Output the [x, y] coordinate of the center of the cell containing the given text.  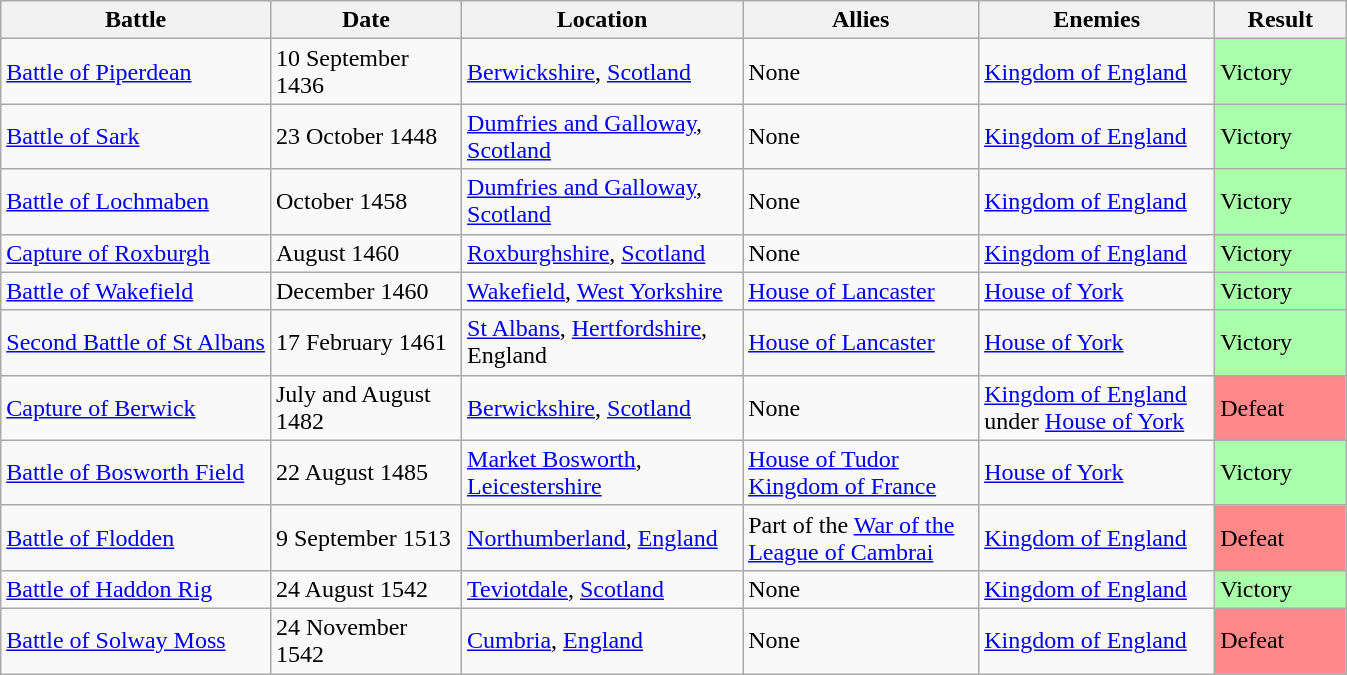
23 October 1448 [366, 136]
Capture of Roxburgh [136, 253]
Allies [861, 20]
December 1460 [366, 291]
Battle of Haddon Rig [136, 589]
Market Bosworth, Leicestershire [602, 472]
Cumbria, England [602, 640]
10 September 1436 [366, 72]
Battle of Flodden [136, 538]
St Albans, Hertfordshire, England [602, 342]
Battle of Wakefield [136, 291]
24 November 1542 [366, 640]
Battle of Solway Moss [136, 640]
17 February 1461 [366, 342]
Result [1280, 20]
Wakefield, West Yorkshire [602, 291]
22 August 1485 [366, 472]
Date [366, 20]
Roxburghshire, Scotland [602, 253]
Battle of Sark [136, 136]
House of Tudor Kingdom of France [861, 472]
Battle of Bosworth Field [136, 472]
Capture of Berwick [136, 408]
Battle of Lochmaben [136, 202]
Northumberland, England [602, 538]
Battle [136, 20]
August 1460 [366, 253]
Teviotdale, Scotland [602, 589]
Second Battle of St Albans [136, 342]
October 1458 [366, 202]
24 August 1542 [366, 589]
July and August 1482 [366, 408]
Battle of Piperdean [136, 72]
Enemies [1097, 20]
Part of the War of the League of Cambrai [861, 538]
9 September 1513 [366, 538]
Location [602, 20]
Kingdom of England under House of York [1097, 408]
